Determine the (X, Y) coordinate at the center of the cell enclosing the given text.  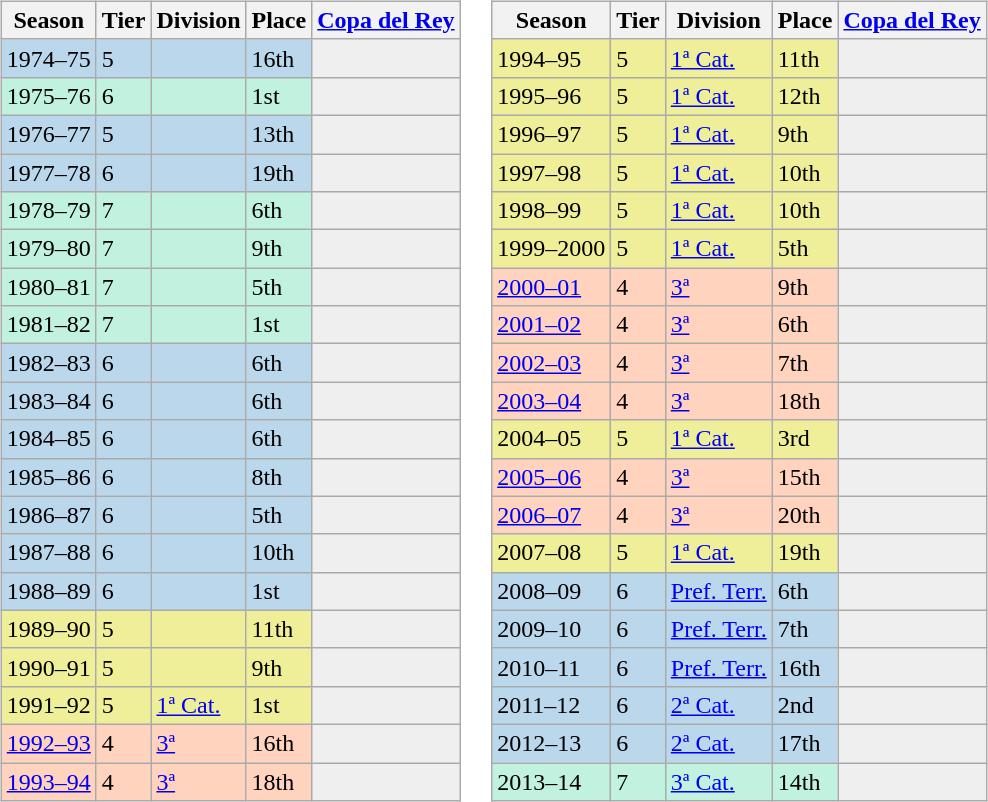
1974–75 (48, 58)
1995–96 (552, 96)
1984–85 (48, 439)
1998–99 (552, 211)
15th (805, 477)
20th (805, 515)
2012–13 (552, 743)
13th (279, 134)
1996–97 (552, 134)
1977–78 (48, 173)
1975–76 (48, 96)
1990–91 (48, 667)
2010–11 (552, 667)
2002–03 (552, 363)
2006–07 (552, 515)
1991–92 (48, 705)
3ª Cat. (718, 781)
1982–83 (48, 363)
2003–04 (552, 401)
1993–94 (48, 781)
1976–77 (48, 134)
1981–82 (48, 325)
1999–2000 (552, 249)
14th (805, 781)
2000–01 (552, 287)
2008–09 (552, 591)
1989–90 (48, 629)
12th (805, 96)
2013–14 (552, 781)
1997–98 (552, 173)
1986–87 (48, 515)
1979–80 (48, 249)
3rd (805, 439)
17th (805, 743)
8th (279, 477)
1994–95 (552, 58)
2007–08 (552, 553)
2011–12 (552, 705)
2004–05 (552, 439)
1983–84 (48, 401)
1980–81 (48, 287)
2005–06 (552, 477)
1988–89 (48, 591)
1978–79 (48, 211)
1992–93 (48, 743)
1985–86 (48, 477)
2nd (805, 705)
2009–10 (552, 629)
1987–88 (48, 553)
2001–02 (552, 325)
